Return the (X, Y) coordinate for the center point of the cell that contains the specified text.  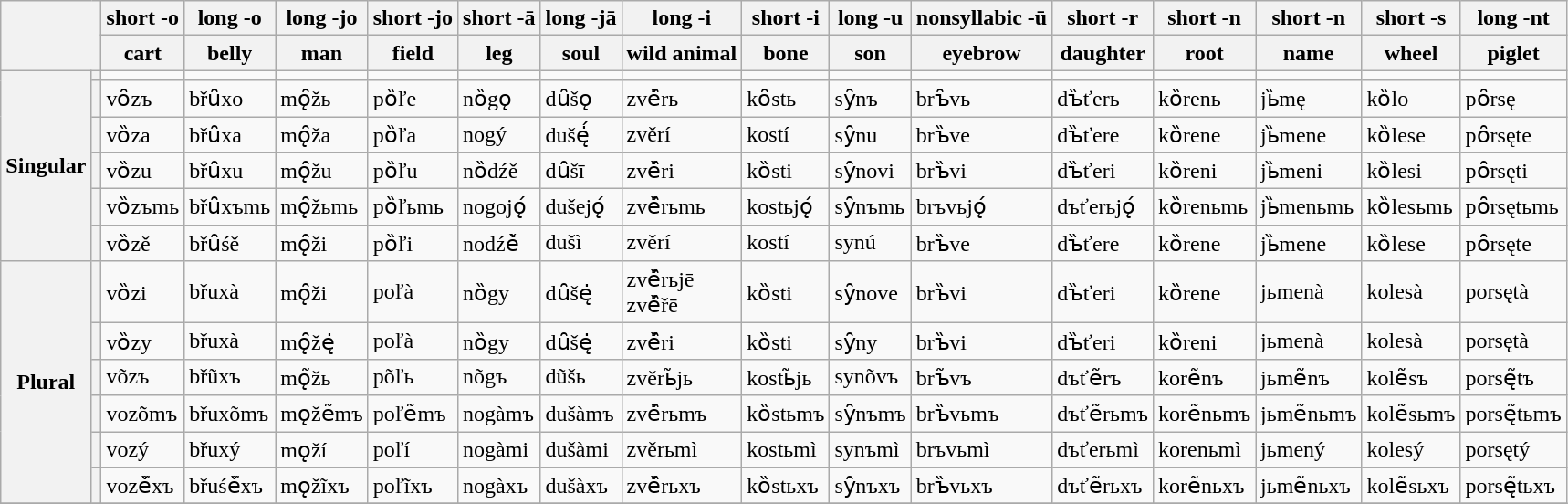
brъ̏vьmъ (981, 414)
zvě̑rьjēzvě̑řē (682, 292)
long -jā (580, 18)
zvě̑rь (682, 99)
brъvьmì (981, 449)
pȍľu (413, 171)
pȏrsętьmь (1513, 207)
dušàmi (580, 449)
kȍrenь (1204, 99)
vȍzъmь (142, 207)
břȗxъmь (230, 207)
kȍlo (1411, 99)
vȍzi (142, 292)
nȍgǫ (499, 99)
short -o (142, 18)
name (1309, 53)
dušàxъ (580, 486)
kolesý (1411, 449)
võzъ (142, 377)
mǫžĩxъ (321, 486)
nogàmi (499, 449)
nogàxъ (499, 486)
porsętý (1513, 449)
porsę̃tьxъ (1513, 486)
břuxý (230, 449)
pȍľьmь (413, 207)
kȍrenьmь (1204, 207)
brъ̃vъ (981, 377)
dъťerьjǫ́ (1103, 207)
field (413, 53)
sy̑nu (871, 135)
jь̏menьmь (1309, 207)
sy̑nъxъ (871, 486)
mǫ̑žьmь (321, 207)
kȍstьxъ (786, 486)
leg (499, 53)
nonsyllabic -ū (981, 18)
jьmẽnьmъ (1309, 414)
long -u (871, 18)
kostь̃jь (786, 377)
brъvьjǫ́ (981, 207)
korẽnьmъ (1204, 414)
dȗšī (580, 171)
kolẽsъ (1411, 377)
short -s (1411, 18)
wild animal (682, 53)
põľь (413, 377)
long -i (682, 18)
brъ̑vь (981, 99)
dušejǫ́ (580, 207)
eyebrow (981, 53)
břȗxo (230, 99)
břȗśě (230, 243)
vȍzu (142, 171)
břȗxa (230, 135)
synú (871, 243)
dъťẽrъ (1103, 377)
short -ā (499, 18)
břȗxu (230, 171)
brъ̏vьxъ (981, 486)
pȍľi (413, 243)
vozě̃xъ (142, 486)
synõvъ (871, 377)
dušę̇́ (580, 135)
zvě̑rьxъ (682, 486)
dъťẽrьmъ (1103, 414)
son (871, 53)
korẽnьxъ (1204, 486)
wheel (1411, 53)
dušì (580, 243)
sy̑nъ (871, 99)
long -jo (321, 18)
břuśě̃xъ (230, 486)
vȍzy (142, 341)
Plural (46, 383)
sy̑nove (871, 292)
poľí (413, 449)
dušàmъ (580, 414)
nodźě̀ (499, 243)
dъťẽrьxъ (1103, 486)
belly (230, 53)
jьmẽnьxъ (1309, 486)
kȍlesьmь (1411, 207)
dъťerьmì (1103, 449)
zvěrь̃jь (682, 377)
pȍľe (413, 99)
nogojǫ́ (499, 207)
břũxъ (230, 377)
kȍstьmъ (786, 414)
vozõmъ (142, 414)
poľĩxъ (413, 486)
long -nt (1513, 18)
kolẽsьmъ (1411, 414)
mǫ̃žь (321, 377)
poľẽmъ (413, 414)
short -i (786, 18)
jь̏meni (1309, 171)
kȏstь (786, 99)
sy̑ny (871, 341)
man (321, 53)
mǫžẽmъ (321, 414)
porsę̃tъ (1513, 377)
dȗšǫ (580, 99)
Singular (46, 166)
mǫží (321, 449)
kostьjǫ́ (786, 207)
vȏzъ (142, 99)
dъ̏ťerь (1103, 99)
korẽnъ (1204, 377)
sy̑novi (871, 171)
bone (786, 53)
short -r (1103, 18)
short -jo (413, 18)
nogàmъ (499, 414)
vozý (142, 449)
kostьmì (786, 449)
pȏrsę (1513, 99)
zvěrьmì (682, 449)
sy̑nъmъ (871, 414)
kolẽsьxъ (1411, 486)
long -o (230, 18)
zvě̑rьmъ (682, 414)
sy̑nъmь (871, 207)
nogý (499, 135)
cart (142, 53)
nõgъ (499, 377)
vȍzě (142, 243)
soul (580, 53)
kȍlesi (1411, 171)
daughter (1103, 53)
břuxõmъ (230, 414)
mǫ̑ža (321, 135)
jьmẽnъ (1309, 377)
root (1204, 53)
korenьmì (1204, 449)
nȍdźě (499, 171)
dũšь (580, 377)
zvě̑rьmь (682, 207)
synъmì (871, 449)
jь̏mę (1309, 99)
pȍľa (413, 135)
mǫ̑žę̇ (321, 341)
mǫ̑žь (321, 99)
porsę̃tьmъ (1513, 414)
pȏrsęti (1513, 171)
vȍza (142, 135)
mǫ̑žu (321, 171)
jьmený (1309, 449)
piglet (1513, 53)
